Locate the cell with the specified text and output its [X, Y] center coordinate. 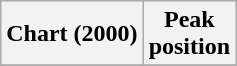
Peakposition [189, 34]
Chart (2000) [72, 34]
